For the text-containing cell, return its midpoint in [X, Y] coordinate format. 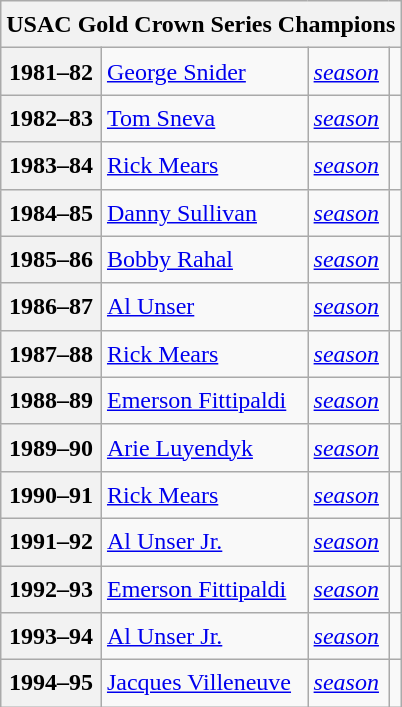
Tom Sneva [204, 118]
Danny Sullivan [204, 212]
1984–85 [52, 212]
1982–83 [52, 118]
1985–86 [52, 260]
1992–93 [52, 590]
1993–94 [52, 636]
Arie Luyendyk [204, 448]
USAC Gold Crown Series Champions [201, 24]
1987–88 [52, 354]
Al Unser [204, 306]
1991–92 [52, 542]
Bobby Rahal [204, 260]
Jacques Villeneuve [204, 684]
1988–89 [52, 400]
1986–87 [52, 306]
1983–84 [52, 166]
George Snider [204, 72]
1990–91 [52, 494]
1994–95 [52, 684]
1989–90 [52, 448]
1981–82 [52, 72]
